From the cell containing the given text, extract its center point as (X, Y) coordinate. 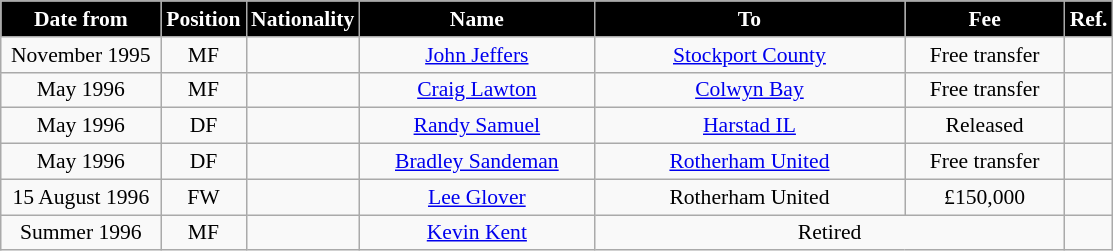
November 1995 (81, 55)
Ref. (1089, 19)
Name (476, 19)
Retired (829, 233)
Craig Lawton (476, 90)
Date from (81, 19)
Harstad IL (749, 126)
Lee Glover (476, 197)
To (749, 19)
Kevin Kent (476, 233)
Fee (985, 19)
Bradley Sandeman (476, 162)
John Jeffers (476, 55)
15 August 1996 (81, 197)
Colwyn Bay (749, 90)
Stockport County (749, 55)
Position (204, 19)
FW (204, 197)
Randy Samuel (476, 126)
Nationality (302, 19)
Summer 1996 (81, 233)
£150,000 (985, 197)
Released (985, 126)
